Scan for the cell matching the given text and deliver its (x, y) coordinate at center. 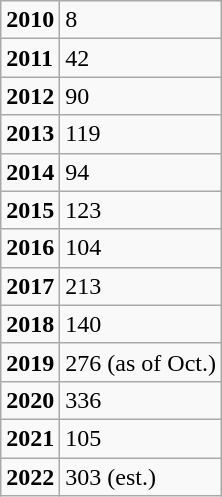
2015 (30, 210)
105 (141, 438)
2010 (30, 20)
2019 (30, 362)
2020 (30, 400)
336 (141, 400)
2012 (30, 96)
2022 (30, 477)
303 (est.) (141, 477)
2016 (30, 248)
8 (141, 20)
119 (141, 134)
2018 (30, 324)
276 (as of Oct.) (141, 362)
2021 (30, 438)
2014 (30, 172)
90 (141, 96)
123 (141, 210)
140 (141, 324)
2017 (30, 286)
2013 (30, 134)
213 (141, 286)
104 (141, 248)
42 (141, 58)
94 (141, 172)
2011 (30, 58)
